Output the [x, y] coordinate of the center of the cell containing the given text.  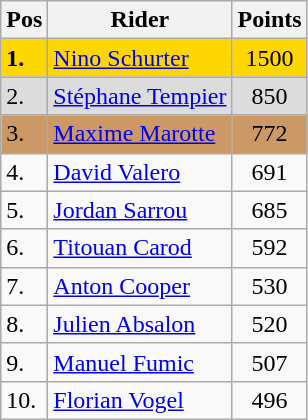
Manuel Fumic [140, 362]
Jordan Sarrou [140, 210]
772 [270, 134]
496 [270, 400]
Pos [24, 20]
Titouan Carod [140, 248]
Julien Absalon [140, 324]
Anton Cooper [140, 286]
Rider [140, 20]
1. [24, 58]
Points [270, 20]
9. [24, 362]
6. [24, 248]
Florian Vogel [140, 400]
530 [270, 286]
7. [24, 286]
David Valero [140, 172]
691 [270, 172]
Stéphane Tempier [140, 96]
8. [24, 324]
1500 [270, 58]
Nino Schurter [140, 58]
10. [24, 400]
4. [24, 172]
Maxime Marotte [140, 134]
592 [270, 248]
520 [270, 324]
3. [24, 134]
507 [270, 362]
850 [270, 96]
685 [270, 210]
5. [24, 210]
2. [24, 96]
